From the cell containing the given text, extract its center point as (x, y) coordinate. 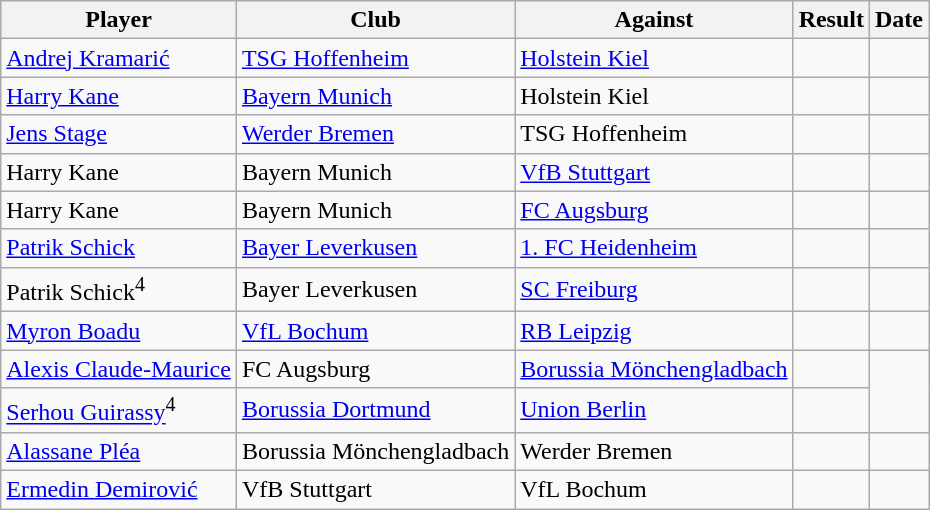
Against (654, 20)
Player (119, 20)
Date (900, 20)
Alassane Pléa (119, 451)
SC Freiburg (654, 290)
Alexis Claude-Maurice (119, 369)
Jens Stage (119, 134)
Andrej Kramarić (119, 58)
Patrik Schick4 (119, 290)
Serhou Guirassy4 (119, 410)
Myron Boadu (119, 331)
Borussia Dortmund (375, 410)
Result (831, 20)
Patrik Schick (119, 248)
Club (375, 20)
Ermedin Demirović (119, 489)
1. FC Heidenheim (654, 248)
RB Leipzig (654, 331)
Union Berlin (654, 410)
